Scan for the cell matching the given text and deliver its (x, y) coordinate at center. 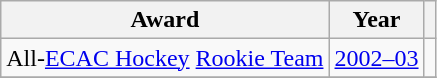
All-ECAC Hockey Rookie Team (165, 58)
2002–03 (376, 58)
Year (376, 20)
Award (165, 20)
